Return [X, Y] of the center of cell containing provided text 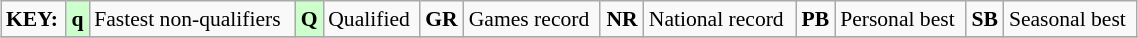
Games record [532, 19]
Q [309, 19]
Fastest non-qualifiers [192, 19]
NR [622, 19]
SB [985, 19]
Seasonal best [1070, 19]
GR [442, 19]
KEY: [34, 19]
Personal best [900, 19]
q [78, 19]
Qualified [371, 19]
National record [720, 19]
PB [816, 19]
